Find where the given text appears and provide that cell's center as (x, y) coordinate. 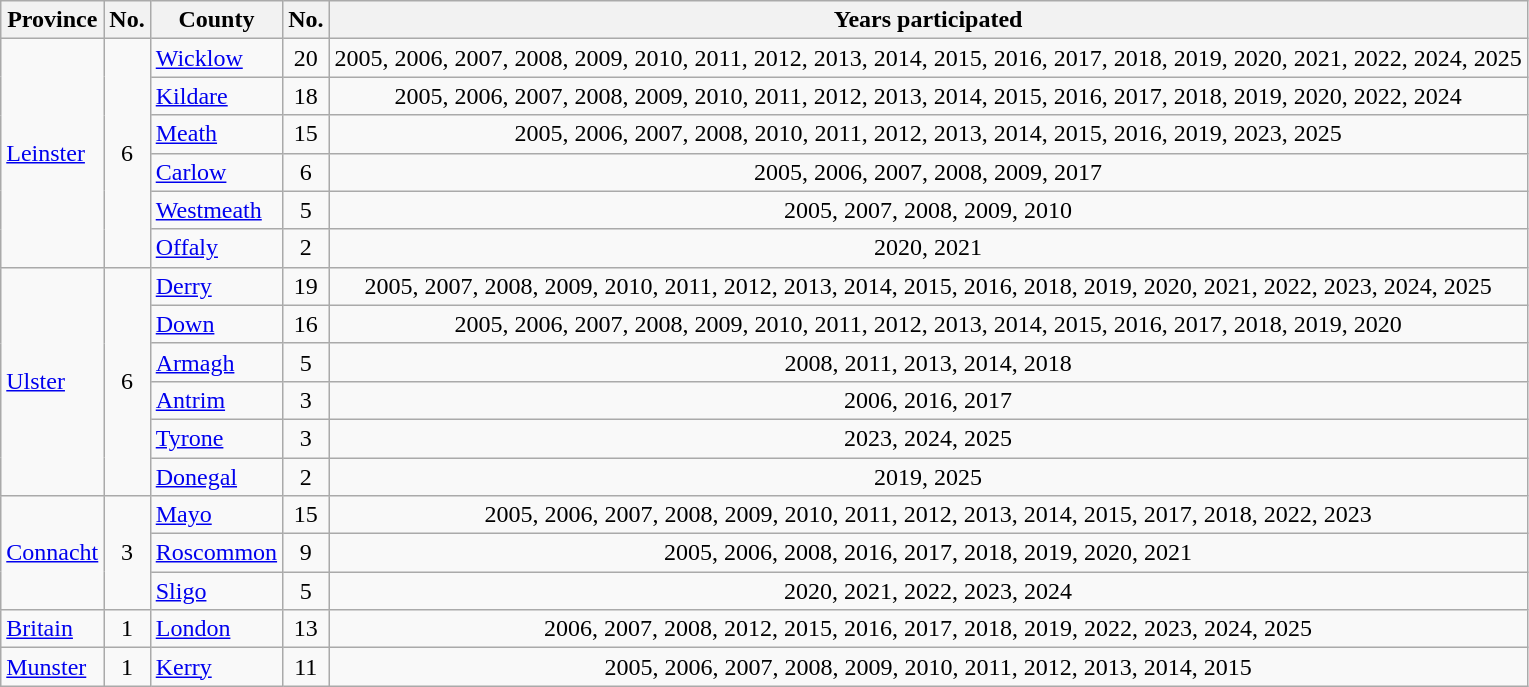
2020, 2021 (928, 248)
Tyrone (216, 438)
Derry (216, 286)
2005, 2007, 2008, 2009, 2010 (928, 210)
2005, 2006, 2008, 2016, 2017, 2018, 2019, 2020, 2021 (928, 553)
Down (216, 324)
Britain (52, 629)
Kerry (216, 667)
18 (306, 96)
Antrim (216, 400)
2005, 2006, 2007, 2008, 2009, 2010, 2011, 2012, 2013, 2014, 2015, 2016, 2017, 2018, 2019, 2020, 2021, 2022, 2024, 2025 (928, 58)
Armagh (216, 362)
2006, 2016, 2017 (928, 400)
2005, 2006, 2007, 2008, 2009, 2010, 2011, 2012, 2013, 2014, 2015, 2016, 2017, 2018, 2019, 2020, 2022, 2024 (928, 96)
2019, 2025 (928, 477)
2005, 2006, 2007, 2008, 2009, 2010, 2011, 2012, 2013, 2014, 2015 (928, 667)
Roscommon (216, 553)
Mayo (216, 515)
Westmeath (216, 210)
2020, 2021, 2022, 2023, 2024 (928, 591)
Offaly (216, 248)
Carlow (216, 172)
County (216, 20)
19 (306, 286)
11 (306, 667)
13 (306, 629)
2005, 2007, 2008, 2009, 2010, 2011, 2012, 2013, 2014, 2015, 2016, 2018, 2019, 2020, 2021, 2022, 2023, 2024, 2025 (928, 286)
16 (306, 324)
London (216, 629)
Years participated (928, 20)
Sligo (216, 591)
2005, 2006, 2007, 2008, 2009, 2017 (928, 172)
2005, 2006, 2007, 2008, 2010, 2011, 2012, 2013, 2014, 2015, 2016, 2019, 2023, 2025 (928, 134)
2005, 2006, 2007, 2008, 2009, 2010, 2011, 2012, 2013, 2014, 2015, 2016, 2017, 2018, 2019, 2020 (928, 324)
Province (52, 20)
Donegal (216, 477)
9 (306, 553)
Meath (216, 134)
20 (306, 58)
Wicklow (216, 58)
2008, 2011, 2013, 2014, 2018 (928, 362)
2023, 2024, 2025 (928, 438)
Leinster (52, 153)
2006, 2007, 2008, 2012, 2015, 2016, 2017, 2018, 2019, 2022, 2023, 2024, 2025 (928, 629)
Ulster (52, 381)
2005, 2006, 2007, 2008, 2009, 2010, 2011, 2012, 2013, 2014, 2015, 2017, 2018, 2022, 2023 (928, 515)
Kildare (216, 96)
Connacht (52, 553)
Munster (52, 667)
